Extract the (x, y) coordinate from the center of the cell holding the provided text.  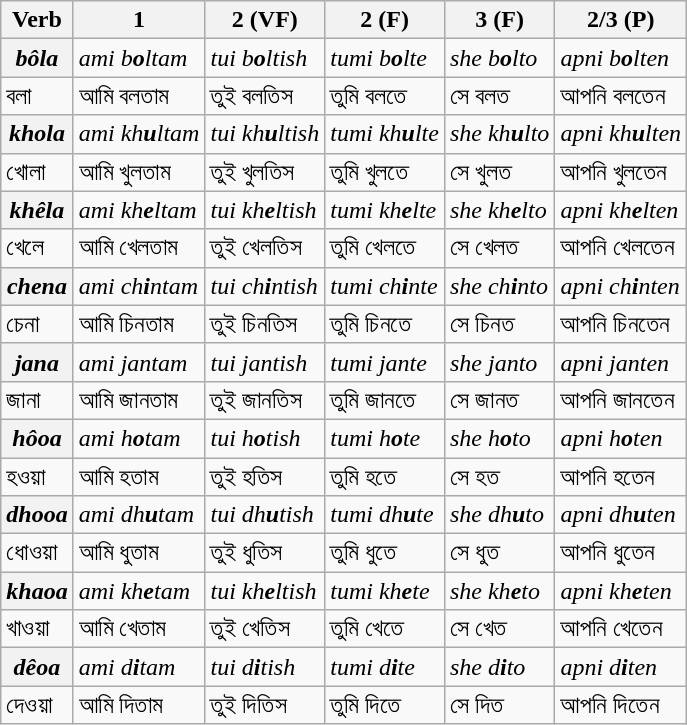
আপনি ধুতেন (621, 553)
আপনি জানতেন (621, 400)
2 (F) (385, 20)
tumi bolte (385, 58)
apni kheten (621, 591)
dhooa (37, 515)
খোলা (37, 172)
she hoto (499, 438)
তুমি বলতে (385, 96)
apni bolten (621, 58)
tumi dite (385, 667)
আপনি খেতেন (621, 629)
chena (37, 286)
tumi dhute (385, 515)
she dito (499, 667)
tumi hote (385, 438)
তুমি দিতে (385, 705)
ami khultam (139, 134)
hôoa (37, 438)
সে দিত (499, 705)
tui boltish (265, 58)
হওয়া (37, 477)
apni khelten (621, 210)
তুমি চিনতে (385, 324)
আপনি বলতেন (621, 96)
সে হত (499, 477)
সে ধুত (499, 553)
apni dhuten (621, 515)
আমি খুলতাম (139, 172)
apni hoten (621, 438)
she bolto (499, 58)
তুমি খুলতে (385, 172)
ami ditam (139, 667)
তুই জানতিস (265, 400)
ami khetam (139, 591)
tui jantish (265, 362)
আপনি খেলতেন (621, 248)
আমি চিনতাম (139, 324)
সে চিনত (499, 324)
চেনা (37, 324)
tumi khete (385, 591)
1 (139, 20)
সে বলত (499, 96)
tumi chinte (385, 286)
ami kheltam (139, 210)
তুই বলতিস (265, 96)
bôla (37, 58)
khola (37, 134)
আপনি হতেন (621, 477)
খেলে (37, 248)
তুই হতিস (265, 477)
dêoa (37, 667)
তুই খুলতিস (265, 172)
আপনি খুলতেন (621, 172)
দেওয়া (37, 705)
খাওয়া (37, 629)
তুমি খেতে (385, 629)
সে জানত (499, 400)
আপনি দিতেন (621, 705)
apni diten (621, 667)
তুই খেলতিস (265, 248)
apni chinten (621, 286)
তুই খেতিস (265, 629)
tui ditish (265, 667)
apni khulten (621, 134)
বলা (37, 96)
ami jantam (139, 362)
সে খেত (499, 629)
তুমি ধুতে (385, 553)
Verb (37, 20)
ami dhutam (139, 515)
আমি ধুতাম (139, 553)
ধোওয়া (37, 553)
ami hotam (139, 438)
tumi khelte (385, 210)
jana (37, 362)
আমি বলতাম (139, 96)
আমি খেলতাম (139, 248)
ami chintam (139, 286)
she kheto (499, 591)
তুই ধুতিস (265, 553)
আমি দিতাম (139, 705)
she khulto (499, 134)
tumi jante (385, 362)
apni janten (621, 362)
তুই চিনতিস (265, 324)
সে খেলত (499, 248)
তুই দিতিস (265, 705)
সে খুলত (499, 172)
she chinto (499, 286)
khaoa (37, 591)
tumi khulte (385, 134)
তুমি খেলতে (385, 248)
tui khultish (265, 134)
she dhuto (499, 515)
she janto (499, 362)
তুমি হতে (385, 477)
she khelto (499, 210)
আপনি চিনতেন (621, 324)
জানা (37, 400)
ami boltam (139, 58)
আমি জানতাম (139, 400)
khêla (37, 210)
তুমি জানতে (385, 400)
tui dhutish (265, 515)
আমি হতাম (139, 477)
tui hotish (265, 438)
3 (F) (499, 20)
tui chintish (265, 286)
2/3 (P) (621, 20)
2 (VF) (265, 20)
আমি খেতাম (139, 629)
